Return the (X, Y) coordinate for the center point of the cell that contains the specified text.  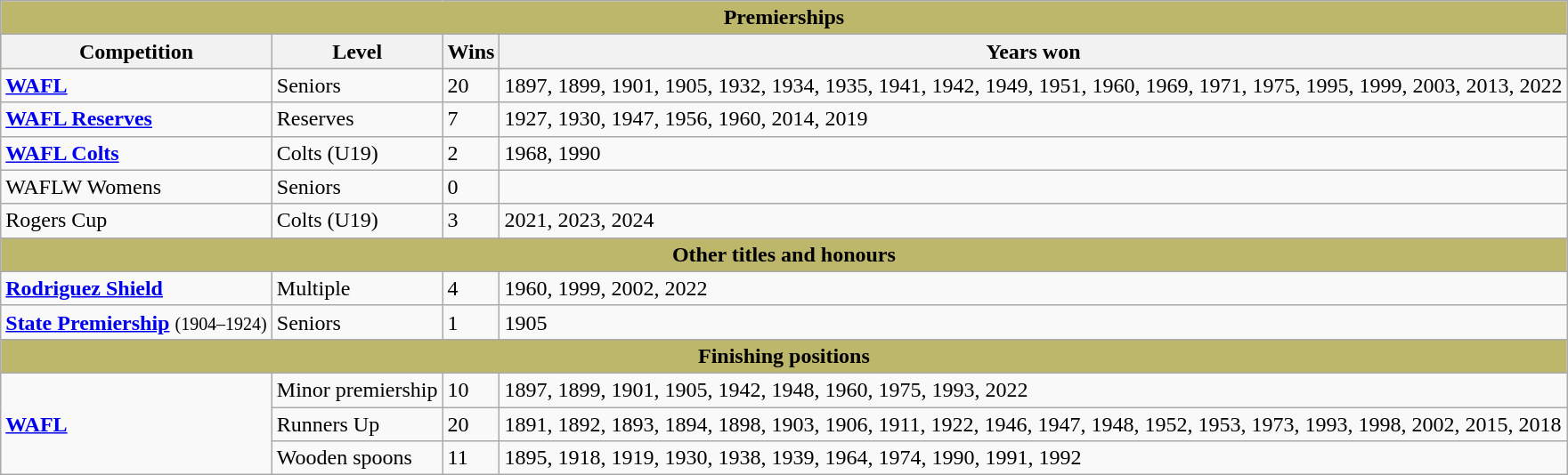
1895, 1918, 1919, 1930, 1938, 1939, 1964, 1974, 1990, 1991, 1992 (1033, 458)
Rogers Cup (137, 221)
4 (471, 288)
Finishing positions (784, 356)
Reserves (357, 119)
Minor premiership (357, 390)
State Premiership (1904–1924) (137, 322)
Other titles and honours (784, 254)
3 (471, 221)
7 (471, 119)
Competition (137, 52)
2 (471, 153)
Years won (1033, 52)
1927, 1930, 1947, 1956, 1960, 2014, 2019 (1033, 119)
Wins (471, 52)
1960, 1999, 2002, 2022 (1033, 288)
Level (357, 52)
WAFL Reserves (137, 119)
Runners Up (357, 424)
1968, 1990 (1033, 153)
11 (471, 458)
Rodriguez Shield (137, 288)
Wooden spoons (357, 458)
1891, 1892, 1893, 1894, 1898, 1903, 1906, 1911, 1922, 1946, 1947, 1948, 1952, 1953, 1973, 1993, 1998, 2002, 2015, 2018 (1033, 424)
1 (471, 322)
1897, 1899, 1901, 1905, 1932, 1934, 1935, 1941, 1942, 1949, 1951, 1960, 1969, 1971, 1975, 1995, 1999, 2003, 2013, 2022 (1033, 85)
WAFL Colts (137, 153)
WAFLW Womens (137, 187)
2021, 2023, 2024 (1033, 221)
1905 (1033, 322)
1897, 1899, 1901, 1905, 1942, 1948, 1960, 1975, 1993, 2022 (1033, 390)
10 (471, 390)
Multiple (357, 288)
0 (471, 187)
Premierships (784, 18)
